For the text-containing cell, return its midpoint in (X, Y) coordinate format. 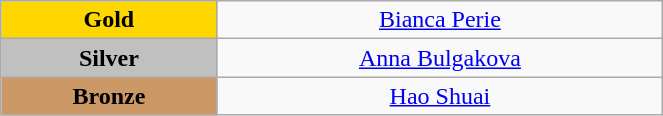
Anna Bulgakova (440, 58)
Hao Shuai (440, 96)
Bianca Perie (440, 20)
Gold (109, 20)
Silver (109, 58)
Bronze (109, 96)
